Capture the cell that displays the provided text and extract its [x, y] central coordinate. 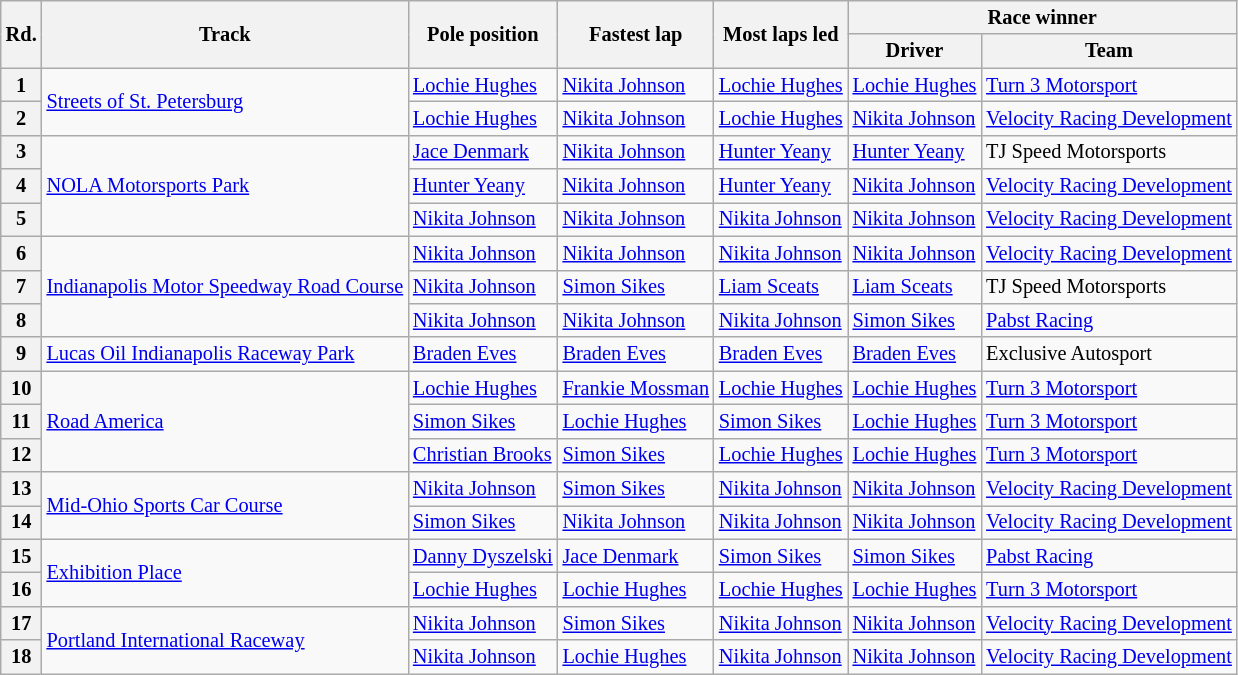
5 [22, 219]
Christian Brooks [483, 455]
7 [22, 287]
16 [22, 589]
8 [22, 320]
Fastest lap [636, 34]
18 [22, 657]
15 [22, 556]
1 [22, 85]
Lucas Oil Indianapolis Raceway Park [225, 354]
Frankie Mossman [636, 388]
Indianapolis Motor Speedway Road Course [225, 286]
Danny Dyszelski [483, 556]
Most laps led [781, 34]
11 [22, 421]
Exhibition Place [225, 572]
Race winner [1042, 17]
NOLA Motorsports Park [225, 186]
Exclusive Autosport [1108, 354]
14 [22, 522]
Rd. [22, 34]
4 [22, 186]
12 [22, 455]
Pole position [483, 34]
Mid-Ohio Sports Car Course [225, 506]
Road America [225, 422]
Portland International Raceway [225, 640]
2 [22, 118]
3 [22, 152]
17 [22, 623]
Team [1108, 51]
9 [22, 354]
13 [22, 489]
Driver [915, 51]
Track [225, 34]
6 [22, 253]
Streets of St. Petersburg [225, 102]
10 [22, 388]
